Detect which cell encompasses the target text, then output its (X, Y) center coordinate. 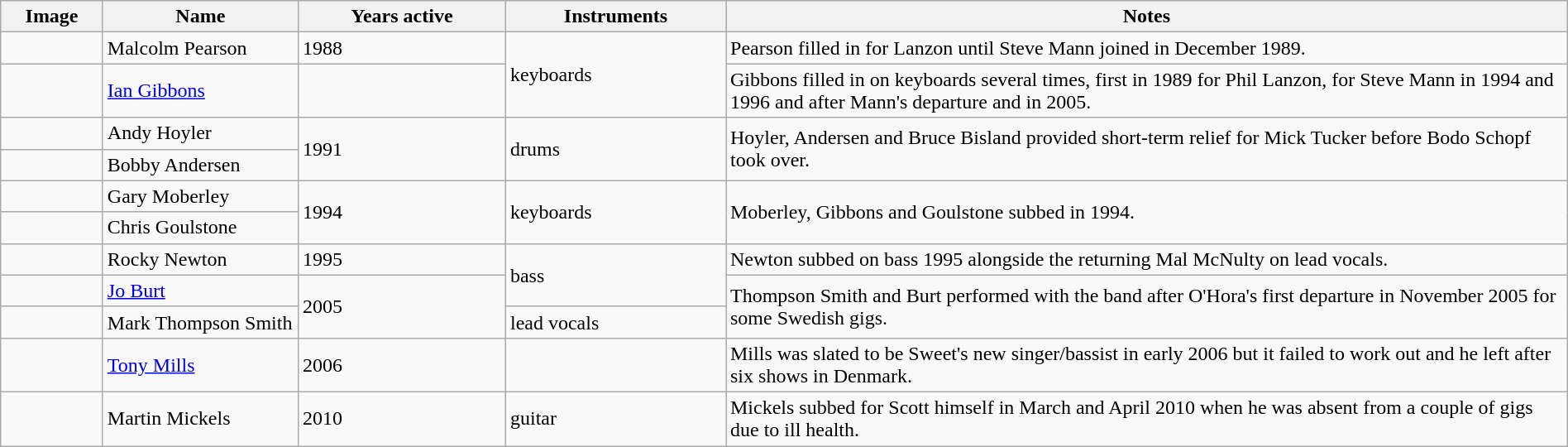
Moberley, Gibbons and Goulstone subbed in 1994. (1147, 212)
Thompson Smith and Burt performed with the band after O'Hora's first departure in November 2005 for some Swedish gigs. (1147, 306)
Mickels subbed for Scott himself in March and April 2010 when he was absent from a couple of gigs due to ill health. (1147, 419)
Rocky Newton (200, 259)
2005 (402, 306)
Newton subbed on bass 1995 alongside the returning Mal McNulty on lead vocals. (1147, 259)
Martin Mickels (200, 419)
Malcolm Pearson (200, 48)
Image (52, 17)
2010 (402, 419)
Years active (402, 17)
Hoyler, Andersen and Bruce Bisland provided short-term relief for Mick Tucker before Bodo Schopf took over. (1147, 149)
1991 (402, 149)
lead vocals (615, 322)
1995 (402, 259)
Gary Moberley (200, 196)
1994 (402, 212)
Pearson filled in for Lanzon until Steve Mann joined in December 1989. (1147, 48)
Chris Goulstone (200, 228)
Jo Burt (200, 291)
bass (615, 275)
Mills was slated to be Sweet's new singer/bassist in early 2006 but it failed to work out and he left after six shows in Denmark. (1147, 364)
Name (200, 17)
Tony Mills (200, 364)
1988 (402, 48)
Notes (1147, 17)
Gibbons filled in on keyboards several times, first in 1989 for Phil Lanzon, for Steve Mann in 1994 and 1996 and after Mann's departure and in 2005. (1147, 91)
Bobby Andersen (200, 165)
drums (615, 149)
guitar (615, 419)
2006 (402, 364)
Mark Thompson Smith (200, 322)
Ian Gibbons (200, 91)
Andy Hoyler (200, 133)
Instruments (615, 17)
